Provide the (X, Y) coordinate of the cell's center where the given text is located.  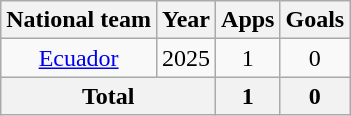
Ecuador (79, 58)
2025 (186, 58)
National team (79, 20)
Year (186, 20)
Goals (315, 20)
Apps (248, 20)
Total (108, 96)
